Return (X, Y) of the center of cell containing provided text 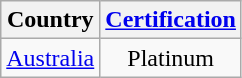
Country (50, 20)
Australia (50, 58)
Platinum (171, 58)
Certification (171, 20)
